Determine the (X, Y) coordinate at the center of the cell enclosing the given text.  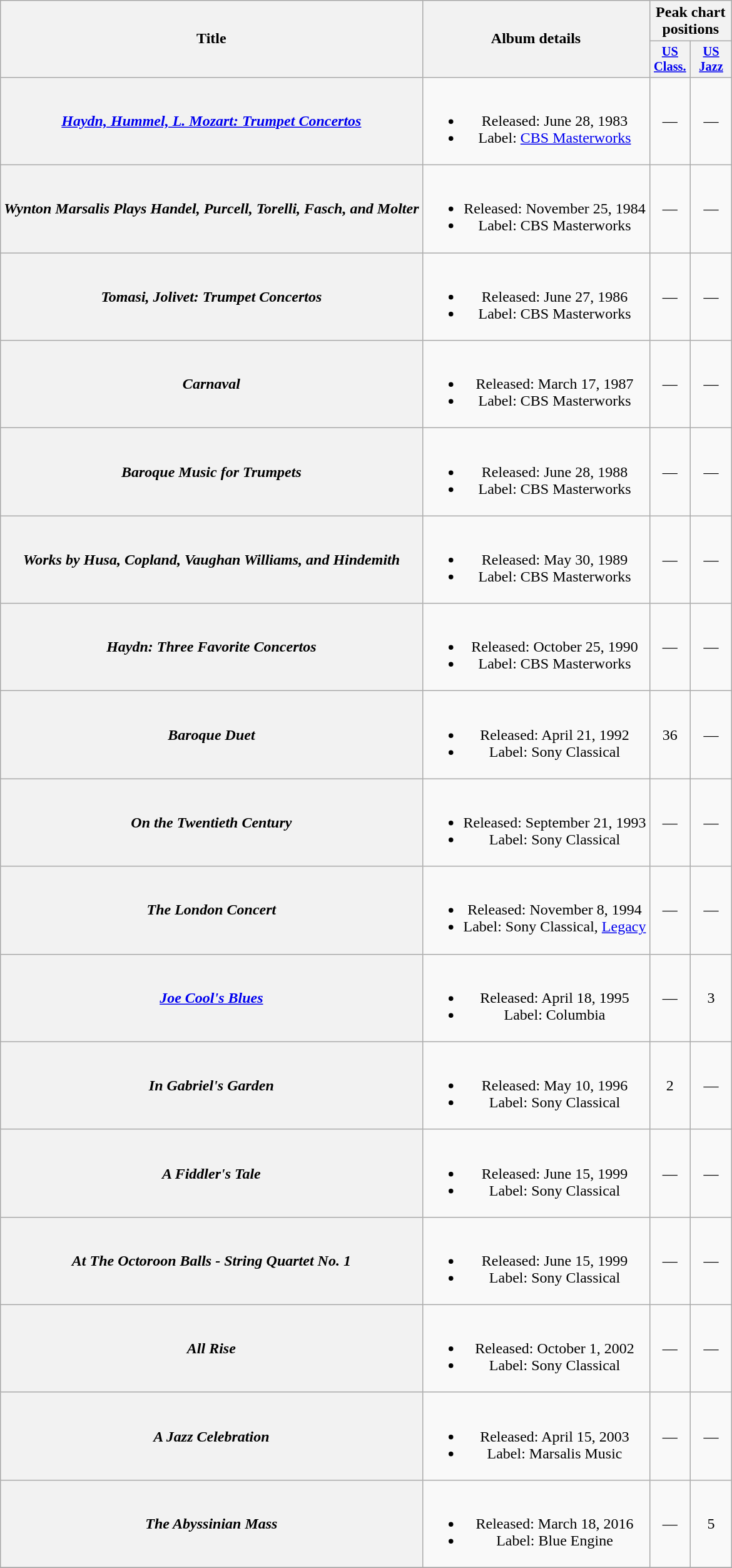
Haydn, Hummel, L. Mozart: Trumpet Concertos (211, 121)
On the Twentieth Century (211, 822)
Baroque Music for Trumpets (211, 472)
36 (670, 735)
Released: April 18, 1995Label: Columbia (536, 998)
Works by Husa, Copland, Vaughan Williams, and Hindemith (211, 560)
Carnaval (211, 384)
Released: May 30, 1989Label: CBS Masterworks (536, 560)
2 (670, 1085)
The Abyssinian Mass (211, 1524)
3 (711, 998)
Released: April 15, 2003Label: Marsalis Music (536, 1436)
Released: April 21, 1992Label: Sony Classical (536, 735)
Released: October 1, 2002Label: Sony Classical (536, 1348)
Released: September 21, 1993Label: Sony Classical (536, 822)
Released: March 18, 2016Label: Blue Engine (536, 1524)
Wynton Marsalis Plays Handel, Purcell, Torelli, Fasch, and Molter (211, 209)
A Fiddler's Tale (211, 1173)
Released: March 17, 1987Label: CBS Masterworks (536, 384)
5 (711, 1524)
Released: June 27, 1986Label: CBS Masterworks (536, 297)
Baroque Duet (211, 735)
Released: November 25, 1984Label: CBS Masterworks (536, 209)
Released: June 28, 1988Label: CBS Masterworks (536, 472)
All Rise (211, 1348)
Released: May 10, 1996Label: Sony Classical (536, 1085)
Peak chart positions (691, 21)
Released: October 25, 1990Label: CBS Masterworks (536, 647)
In Gabriel's Garden (211, 1085)
USClass. (670, 59)
Tomasi, Jolivet: Trumpet Concertos (211, 297)
Released: November 8, 1994Label: Sony Classical, Legacy (536, 910)
Album details (536, 39)
At The Octoroon Balls - String Quartet No. 1 (211, 1261)
Joe Cool's Blues (211, 998)
The London Concert (211, 910)
Released: June 28, 1983Label: CBS Masterworks (536, 121)
Haydn: Three Favorite Concertos (211, 647)
Title (211, 39)
A Jazz Celebration (211, 1436)
USJazz (711, 59)
